Find where the given text appears and provide that cell's center as [x, y] coordinate. 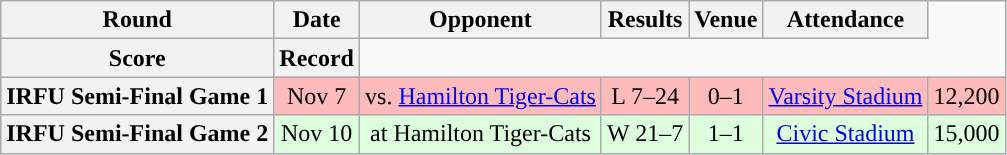
at Hamilton Tiger-Cats [481, 134]
15,000 [966, 134]
Round [138, 20]
L 7–24 [644, 96]
1–1 [726, 134]
Nov 10 [317, 134]
Venue [726, 20]
Opponent [481, 20]
IRFU Semi-Final Game 2 [138, 134]
Score [138, 58]
Nov 7 [317, 96]
Date [317, 20]
W 21–7 [644, 134]
Record [317, 58]
IRFU Semi-Final Game 1 [138, 96]
Results [644, 20]
Civic Stadium [846, 134]
Attendance [846, 20]
Varsity Stadium [846, 96]
vs. Hamilton Tiger-Cats [481, 96]
12,200 [966, 96]
0–1 [726, 96]
